Determine the [x, y] coordinate at the center of the cell enclosing the given text.  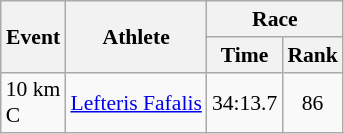
Event [34, 36]
Rank [312, 55]
86 [312, 102]
10 km C [34, 102]
Athlete [136, 36]
Lefteris Fafalis [136, 102]
34:13.7 [244, 102]
Race [275, 19]
Time [244, 55]
